Pinpoint the cell where the given text exists, returning its [x, y] midpoint coordinate. 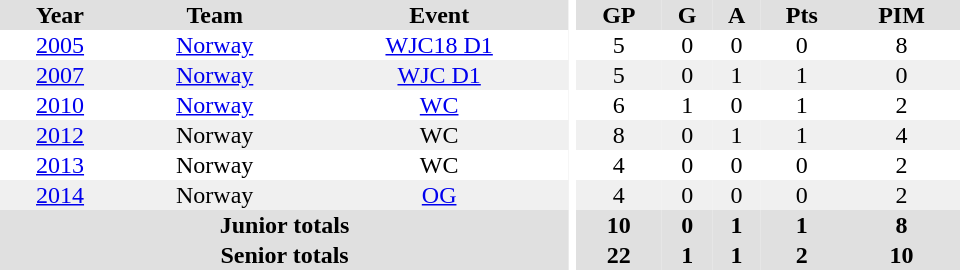
WJC D1 [439, 75]
22 [619, 255]
OG [439, 195]
Senior totals [284, 255]
PIM [902, 15]
2012 [60, 135]
GP [619, 15]
Pts [802, 15]
2005 [60, 45]
WJC18 D1 [439, 45]
2007 [60, 75]
2010 [60, 105]
6 [619, 105]
Junior totals [284, 225]
Event [439, 15]
Team [214, 15]
2013 [60, 165]
A [737, 15]
Year [60, 15]
G [688, 15]
2014 [60, 195]
